Return the (x, y) coordinate for the center point of the cell that contains the specified text.  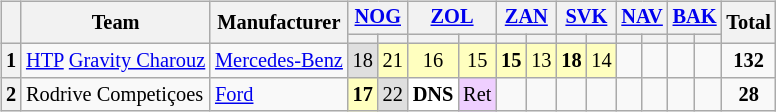
Manufacturer (279, 22)
NAV (642, 18)
16 (433, 61)
NOG (378, 18)
13 (541, 61)
Mercedes-Benz (279, 61)
1 (11, 61)
Total (749, 22)
Team (116, 22)
ZAN (526, 18)
Ret (477, 95)
Ford (279, 95)
BAK (695, 18)
21 (393, 61)
22 (393, 95)
Rodrive Competiçoes (116, 95)
28 (749, 95)
132 (749, 61)
HTP Gravity Charouz (116, 61)
SVK (586, 18)
2 (11, 95)
ZOL (452, 18)
14 (601, 61)
17 (363, 95)
DNS (433, 95)
